Provide the (x, y) coordinate of the cell's center where the given text is located.  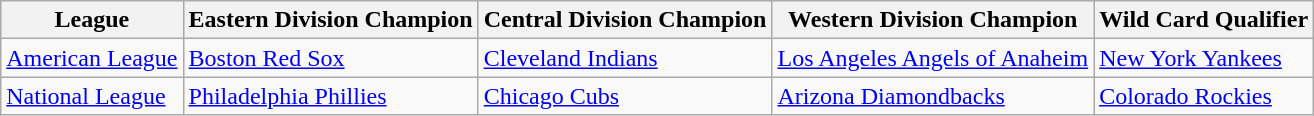
Boston Red Sox (330, 58)
Colorado Rockies (1204, 96)
Western Division Champion (933, 20)
Eastern Division Champion (330, 20)
National League (92, 96)
Cleveland Indians (625, 58)
Wild Card Qualifier (1204, 20)
New York Yankees (1204, 58)
Philadelphia Phillies (330, 96)
Chicago Cubs (625, 96)
Arizona Diamondbacks (933, 96)
American League (92, 58)
Los Angeles Angels of Anaheim (933, 58)
Central Division Champion (625, 20)
League (92, 20)
